Detect which cell encompasses the target text, then output its (X, Y) center coordinate. 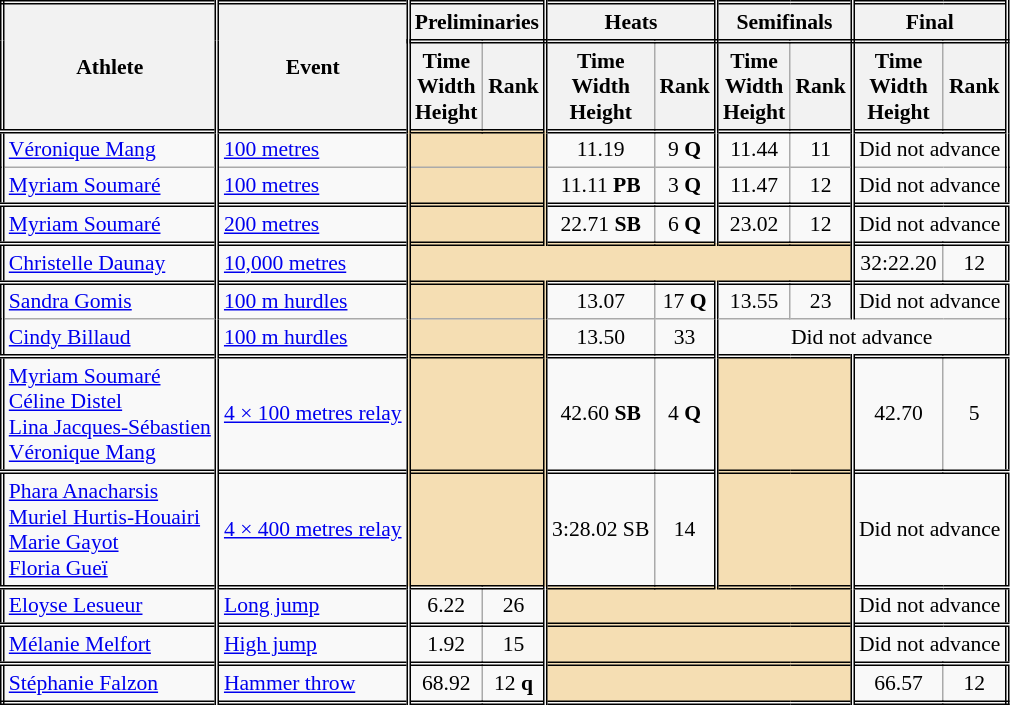
11.47 (753, 186)
Preliminaries (476, 22)
5 (975, 414)
Athlete (110, 67)
4 × 100 metres relay (312, 414)
200 metres (312, 224)
66.57 (898, 684)
Phara AnacharsisMuriel Hurtis-HouairiMarie GayotFloria Gueï (110, 530)
14 (685, 530)
Sandra Gomis (110, 300)
Christelle Daunay (110, 264)
10,000 metres (312, 264)
3 Q (685, 186)
13.50 (600, 338)
32:22.20 (898, 264)
Event (312, 67)
Cindy Billaud (110, 338)
13.07 (600, 300)
23 (821, 300)
33 (685, 338)
11.44 (753, 150)
Mélanie Melfort (110, 646)
22.71 SB (600, 224)
23.02 (753, 224)
11.11 PB (600, 186)
26 (514, 606)
17 Q (685, 300)
12 q (514, 684)
4 Q (685, 414)
6.22 (446, 606)
15 (514, 646)
High jump (312, 646)
Véronique Mang (110, 150)
9 Q (685, 150)
Hammer throw (312, 684)
Heats (632, 22)
4 × 400 metres relay (312, 530)
Stéphanie Falzon (110, 684)
6 Q (685, 224)
42.70 (898, 414)
Long jump (312, 606)
Final (930, 22)
3:28.02 SB (600, 530)
Myriam SoumaréCéline DistelLina Jacques-SébastienVéronique Mang (110, 414)
1.92 (446, 646)
11.19 (600, 150)
Semifinals (784, 22)
Eloyse Lesueur (110, 606)
42.60 SB (600, 414)
13.55 (753, 300)
11 (821, 150)
68.92 (446, 684)
